Detect which cell encompasses the target text, then output its (x, y) center coordinate. 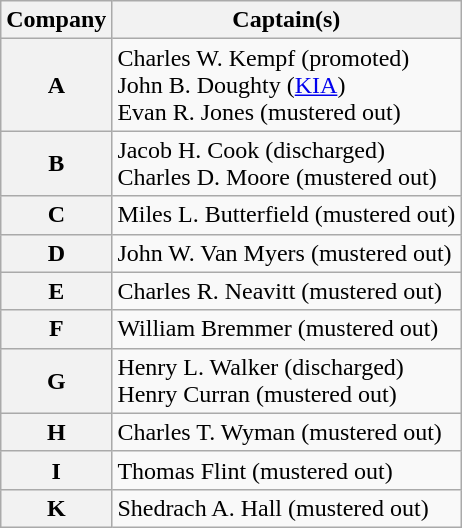
Shedrach A. Hall (mustered out) (286, 508)
E (56, 291)
A (56, 85)
Captain(s) (286, 20)
Henry L. Walker (discharged)Henry Curran (mustered out) (286, 380)
D (56, 253)
I (56, 470)
Charles R. Neavitt (mustered out) (286, 291)
Miles L. Butterfield (mustered out) (286, 215)
William Bremmer (mustered out) (286, 329)
Company (56, 20)
B (56, 164)
Charles T. Wyman (mustered out) (286, 432)
Jacob H. Cook (discharged)Charles D. Moore (mustered out) (286, 164)
G (56, 380)
F (56, 329)
C (56, 215)
Thomas Flint (mustered out) (286, 470)
K (56, 508)
Charles W. Kempf (promoted)John B. Doughty (KIA)Evan R. Jones (mustered out) (286, 85)
John W. Van Myers (mustered out) (286, 253)
H (56, 432)
